Provide the [X, Y] coordinate of the cell's center where the given text is located.  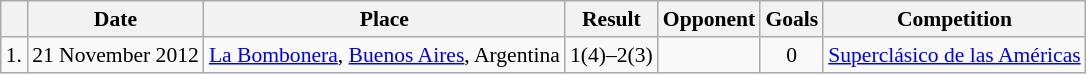
La Bombonera, Buenos Aires, Argentina [384, 55]
Superclásico de las Américas [954, 55]
Competition [954, 19]
0 [792, 55]
Result [612, 19]
Date [116, 19]
Opponent [710, 19]
1(4)–2(3) [612, 55]
21 November 2012 [116, 55]
1. [14, 55]
Goals [792, 19]
Place [384, 19]
